Pinpoint the cell where the given text exists, returning its [x, y] midpoint coordinate. 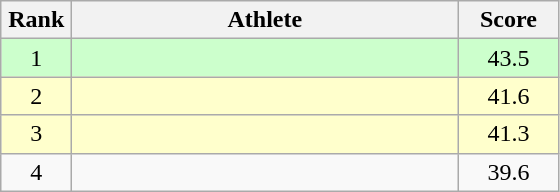
1 [36, 58]
Score [508, 20]
41.3 [508, 134]
43.5 [508, 58]
41.6 [508, 96]
2 [36, 96]
Rank [36, 20]
Athlete [265, 20]
3 [36, 134]
39.6 [508, 172]
4 [36, 172]
